Search for the cell housing the specified text and yield its (x, y) center coordinate. 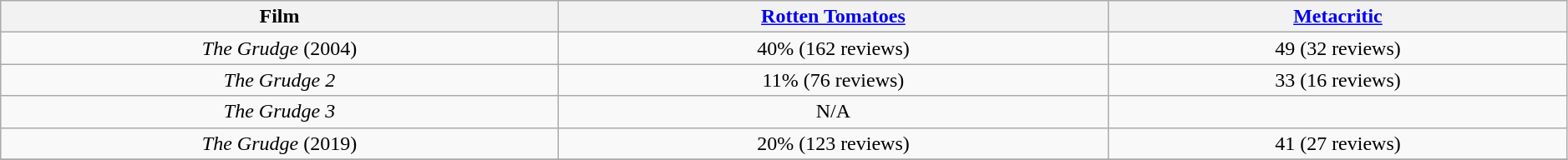
N/A (833, 112)
20% (123 reviews) (833, 143)
40% (162 reviews) (833, 48)
Film (280, 17)
The Grudge (2004) (280, 48)
49 (32 reviews) (1338, 48)
41 (27 reviews) (1338, 143)
33 (16 reviews) (1338, 80)
The Grudge (2019) (280, 143)
The Grudge 2 (280, 80)
The Grudge 3 (280, 112)
Metacritic (1338, 17)
11% (76 reviews) (833, 80)
Rotten Tomatoes (833, 17)
